Locate the cell with the specified text and output its [x, y] center coordinate. 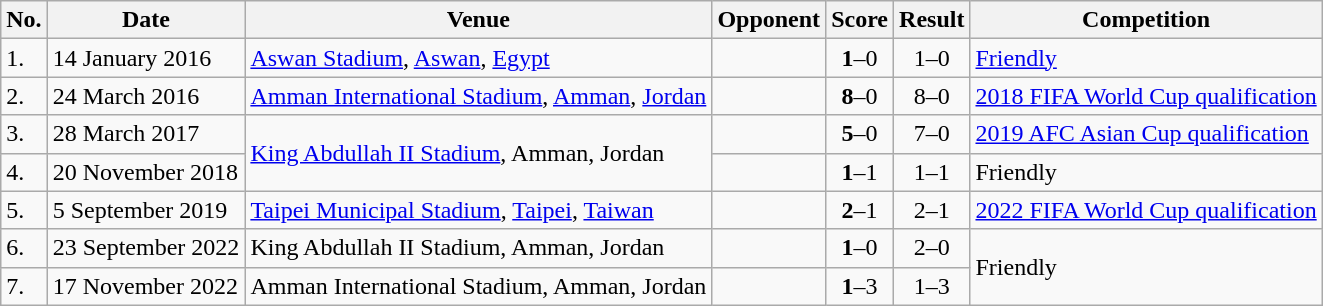
7–0 [932, 134]
Result [932, 20]
4. [24, 172]
5. [24, 210]
20 November 2018 [146, 172]
2022 FIFA World Cup qualification [1146, 210]
2019 AFC Asian Cup qualification [1146, 134]
Venue [478, 20]
28 March 2017 [146, 134]
17 November 2022 [146, 286]
7. [24, 286]
2018 FIFA World Cup qualification [1146, 96]
Taipei Municipal Stadium, Taipei, Taiwan [478, 210]
5 September 2019 [146, 210]
Score [860, 20]
Opponent [769, 20]
2. [24, 96]
No. [24, 20]
1. [24, 58]
24 March 2016 [146, 96]
14 January 2016 [146, 58]
5–0 [860, 134]
Date [146, 20]
23 September 2022 [146, 248]
3. [24, 134]
6. [24, 248]
2–0 [932, 248]
Competition [1146, 20]
Aswan Stadium, Aswan, Egypt [478, 58]
